Locate the cell with the specified text and output its [x, y] center coordinate. 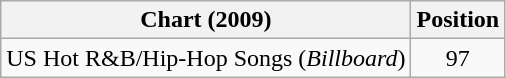
Chart (2009) [206, 20]
US Hot R&B/Hip-Hop Songs (Billboard) [206, 58]
97 [458, 58]
Position [458, 20]
